Scan for the cell matching the given text and deliver its [x, y] coordinate at center. 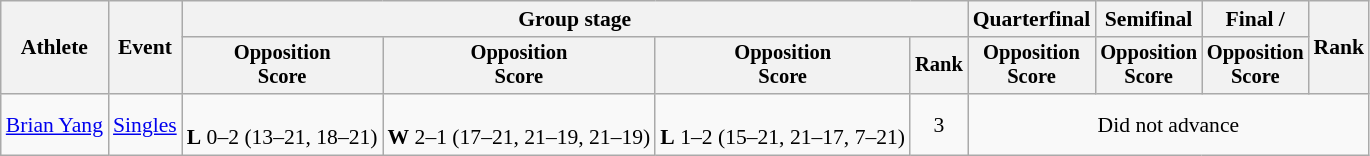
Final / [1256, 19]
L 1–2 (15–21, 21–17, 7–21) [782, 124]
Group stage [575, 19]
Singles [145, 124]
W 2–1 (17–21, 21–19, 21–19) [520, 124]
Brian Yang [54, 124]
Event [145, 48]
Did not advance [1168, 124]
Athlete [54, 48]
3 [939, 124]
L 0–2 (13–21, 18–21) [282, 124]
Quarterfinal [1032, 19]
Semifinal [1148, 19]
